Search for the cell housing the specified text and yield its [x, y] center coordinate. 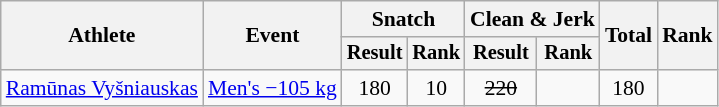
Total [628, 36]
10 [436, 88]
Snatch [404, 19]
Ramūnas Vyšniauskas [102, 88]
220 [501, 88]
Clean & Jerk [532, 19]
Athlete [102, 36]
Men's −105 kg [272, 88]
Event [272, 36]
